From the cell containing the given text, extract its center point as [X, Y] coordinate. 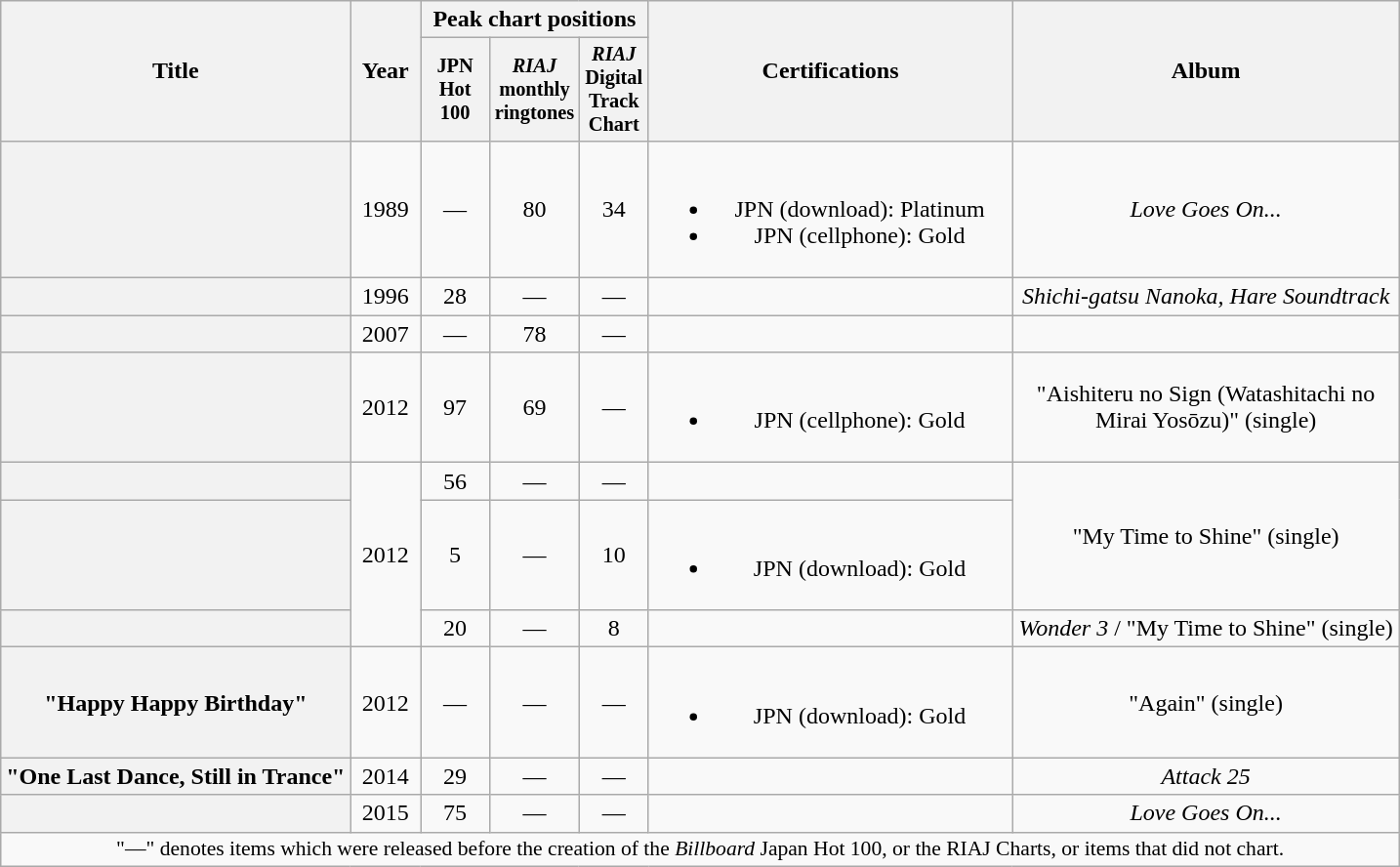
RIAJDigitalTrackChart [613, 90]
75 [455, 813]
2007 [386, 334]
"Happy Happy Birthday" [176, 703]
Album [1207, 71]
Title [176, 71]
JPN Hot 100 [455, 90]
29 [455, 776]
Year [386, 71]
Peak chart positions [535, 20]
34 [613, 209]
JPN (download): PlatinumJPN (cellphone): Gold [830, 209]
Shichi-gatsu Nanoka, Hare Soundtrack [1207, 297]
1989 [386, 209]
69 [535, 408]
"My Time to Shine" (single) [1207, 537]
"—" denotes items which were released before the creation of the Billboard Japan Hot 100, or the RIAJ Charts, or items that did not chart. [701, 849]
Wonder 3 / "My Time to Shine" (single) [1207, 629]
80 [535, 209]
"Aishiteru no Sign (Watashitachi no Mirai Yosōzu)" (single) [1207, 408]
2014 [386, 776]
1996 [386, 297]
8 [613, 629]
5 [455, 555]
"Again" (single) [1207, 703]
28 [455, 297]
Certifications [830, 71]
2015 [386, 813]
"One Last Dance, Still in Trance" [176, 776]
Attack 25 [1207, 776]
56 [455, 481]
20 [455, 629]
JPN (cellphone): Gold [830, 408]
78 [535, 334]
10 [613, 555]
97 [455, 408]
RIAJmonthlyringtones [535, 90]
